From the cell containing the given text, extract its center point as [X, Y] coordinate. 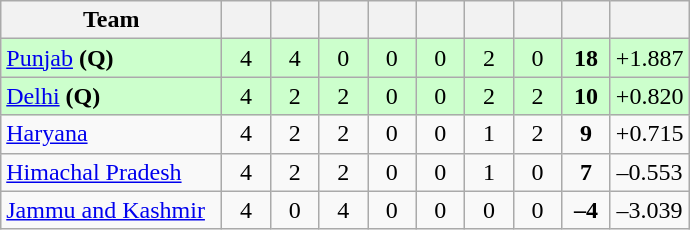
+1.887 [650, 58]
Punjab (Q) [112, 58]
Haryana [112, 134]
Delhi (Q) [112, 96]
Himachal Pradesh [112, 172]
–0.553 [650, 172]
18 [586, 58]
–3.039 [650, 210]
9 [586, 134]
Jammu and Kashmir [112, 210]
Team [112, 20]
–4 [586, 210]
+0.820 [650, 96]
7 [586, 172]
10 [586, 96]
+0.715 [650, 134]
